Detect which cell encompasses the target text, then output its (X, Y) center coordinate. 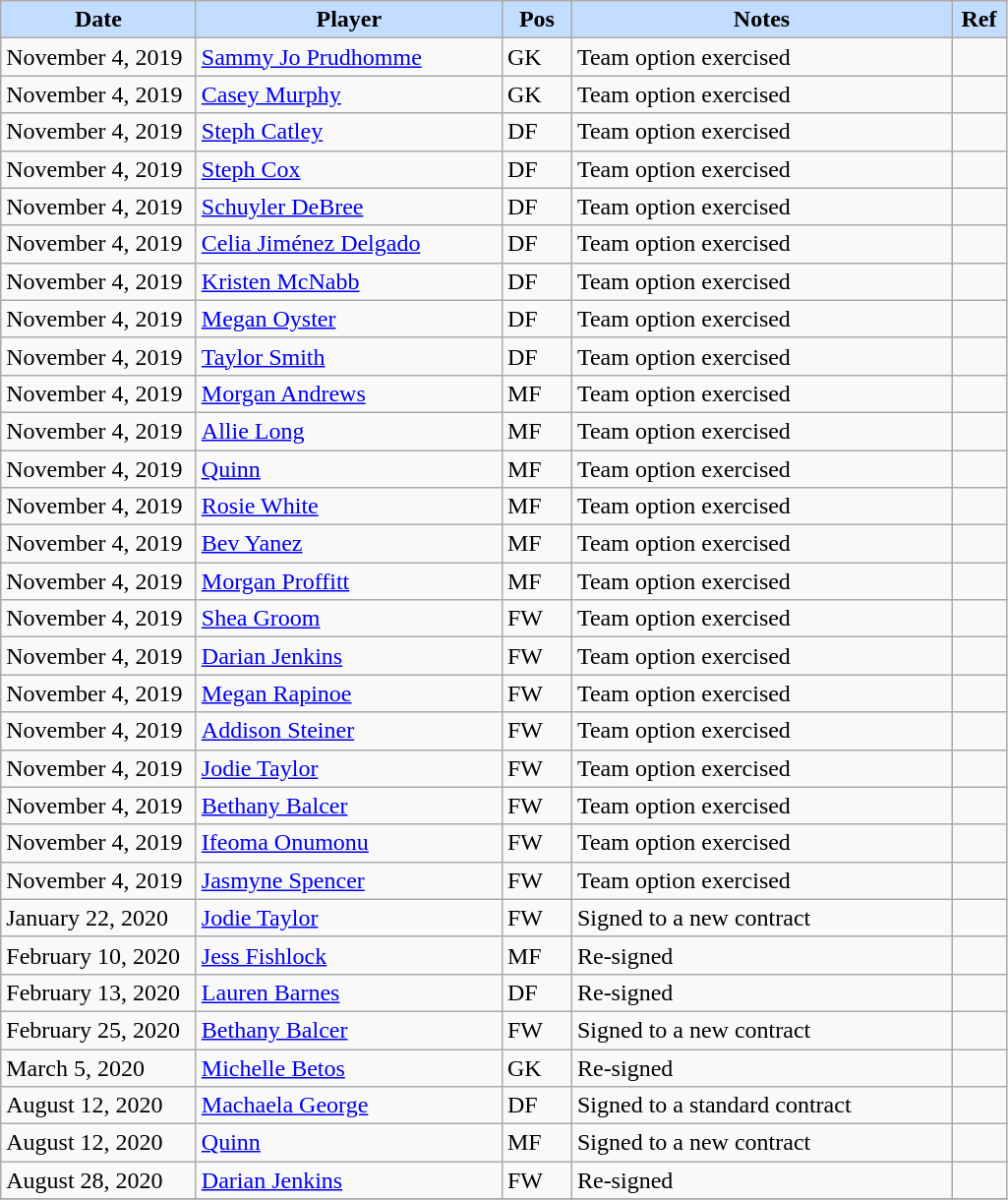
Jess Fishlock (348, 955)
Jasmyne Spencer (348, 880)
August 28, 2020 (98, 1180)
Machaela George (348, 1106)
February 13, 2020 (98, 992)
February 10, 2020 (98, 955)
February 25, 2020 (98, 1030)
Steph Catley (348, 132)
Signed to a standard contract (761, 1106)
Celia Jiménez Delgado (348, 244)
Kristen McNabb (348, 281)
Morgan Andrews (348, 393)
Taylor Smith (348, 356)
Allie Long (348, 431)
Michelle Betos (348, 1067)
Schuyler DeBree (348, 207)
Player (348, 20)
Megan Rapinoe (348, 693)
Addison Steiner (348, 731)
Notes (761, 20)
Megan Oyster (348, 319)
Morgan Proffitt (348, 581)
Bev Yanez (348, 544)
Rosie White (348, 507)
Pos (537, 20)
Shea Groom (348, 619)
Steph Cox (348, 169)
March 5, 2020 (98, 1067)
January 22, 2020 (98, 918)
Ref (979, 20)
Lauren Barnes (348, 992)
Sammy Jo Prudhomme (348, 57)
Date (98, 20)
Casey Murphy (348, 94)
Ifeoma Onumonu (348, 843)
